Return (X, Y) of the center of cell containing provided text 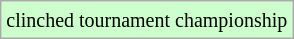
clinched tournament championship (147, 20)
